Capture the cell that displays the provided text and extract its (x, y) central coordinate. 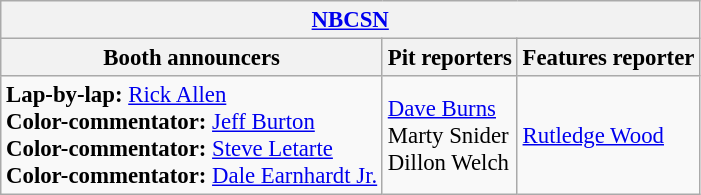
Booth announcers (192, 58)
Dave BurnsMarty SniderDillon Welch (450, 136)
Rutledge Wood (608, 136)
Pit reporters (450, 58)
Lap-by-lap: Rick AllenColor-commentator: Jeff BurtonColor-commentator: Steve LetarteColor-commentator: Dale Earnhardt Jr. (192, 136)
Features reporter (608, 58)
NBCSN (350, 20)
